Determine the [X, Y] coordinate at the center of the cell enclosing the given text.  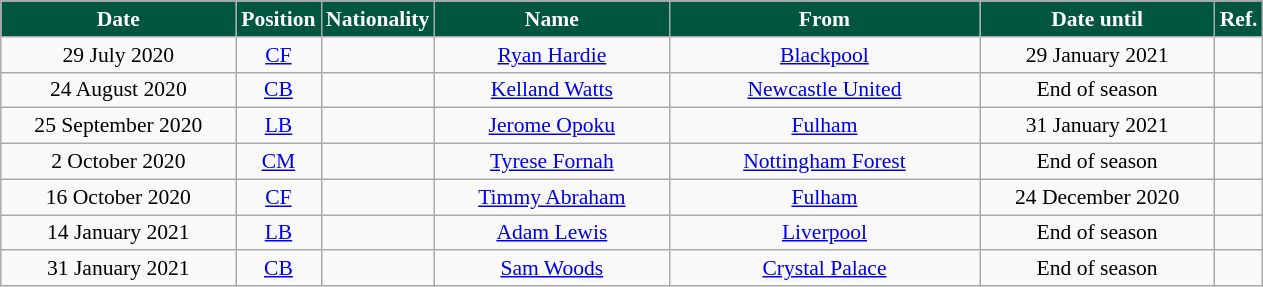
Kelland Watts [552, 90]
CM [278, 162]
Newcastle United [824, 90]
29 January 2021 [1098, 55]
Timmy Abraham [552, 197]
From [824, 19]
Name [552, 19]
24 December 2020 [1098, 197]
25 September 2020 [118, 126]
Liverpool [824, 233]
2 October 2020 [118, 162]
29 July 2020 [118, 55]
Tyrese Fornah [552, 162]
24 August 2020 [118, 90]
Crystal Palace [824, 269]
16 October 2020 [118, 197]
14 January 2021 [118, 233]
Nationality [378, 19]
Jerome Opoku [552, 126]
Date until [1098, 19]
Position [278, 19]
Date [118, 19]
Sam Woods [552, 269]
Ref. [1239, 19]
Blackpool [824, 55]
Adam Lewis [552, 233]
Nottingham Forest [824, 162]
Ryan Hardie [552, 55]
